Scan for the cell matching the given text and deliver its (X, Y) coordinate at center. 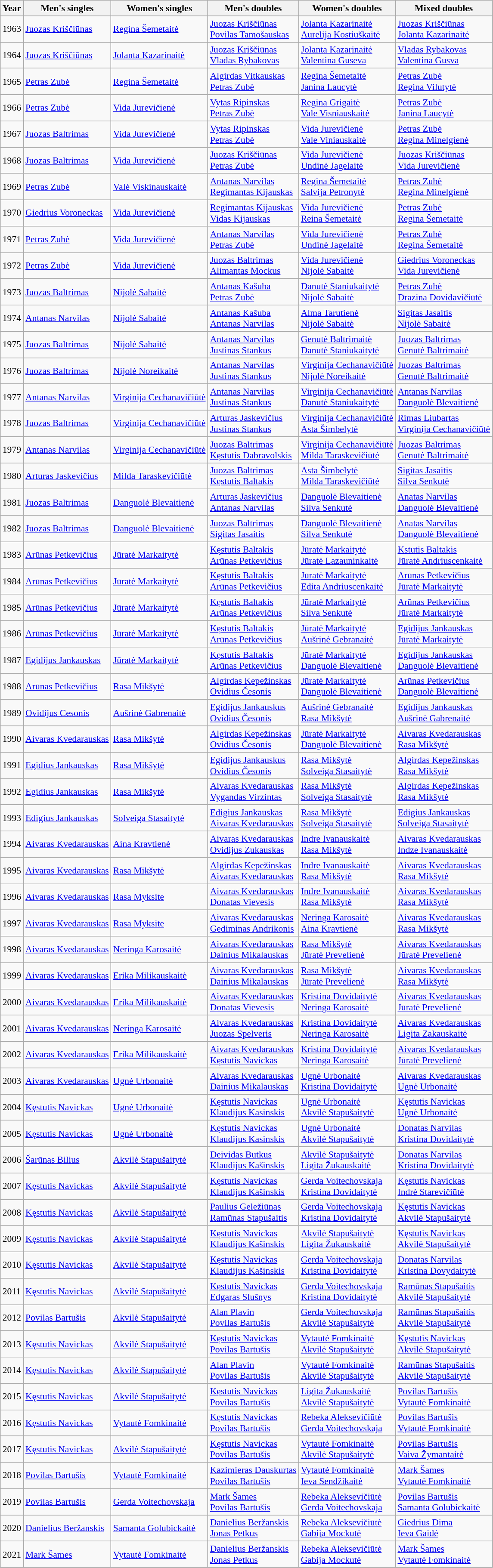
Petras ZubėJanina Laucytė (443, 108)
Vida JurevičienėVale Viniauskaitė (347, 134)
2010 (12, 1265)
Egidijus JankauskasJūratė Markaitytė (443, 634)
Aivaras KvedarauskasIndze Ivanauskaitė (443, 844)
Juozas KriščiūnasVida Jurevičienė (443, 160)
Ligita ŽukauskaitėAkvilė Stapušaitytė (347, 1397)
Juozas BaltrimasSigitas Jasaitis (253, 528)
Aivaras KvedarauskasKęstutis Navickas (253, 1055)
1981 (12, 503)
Sigitas JasaitisSilva Senkutė (443, 476)
Povilas BartušisSamanta Golubickaitė (443, 1502)
Regina GrigaitėVale Visniauskaitė (347, 108)
1965 (12, 82)
Alma TarutienėNijolė Sabaitė (347, 318)
Antanas KašubaAntanas Narvilas (253, 318)
1977 (12, 398)
1973 (12, 292)
Juozas KriščiūnasJolanta Kazarinaitė (443, 29)
Solveiga Stasaitytė (159, 818)
2004 (12, 1108)
Men's singles (67, 8)
Aivaras KvedarauskasGediminas Andrikonis (253, 923)
Edigius JankauskasAivaras Kvedarauskas (253, 818)
1964 (12, 55)
Regimantas KijauskasVidas Kijauskas (253, 213)
1985 (12, 608)
1998 (12, 949)
1999 (12, 976)
Arūnas PetkevičiusDanguolė Blevaitienė (443, 687)
Edigius Jankauskas (67, 818)
2006 (12, 1160)
2019 (12, 1502)
Kęstutis NavickasEdgaras Slušnys (253, 1292)
Juozas BaltrimasAlimantas Mockus (253, 266)
Antanas NarvilasPetras Zubė (253, 239)
2001 (12, 1028)
2017 (12, 1449)
Aivaras KvedarauskasLigita Zakauskaitė (443, 1028)
Mixed doubles (443, 8)
1983 (12, 555)
1972 (12, 266)
Kęstutis NavickasIndrė Starevičiūtė (443, 1186)
Virginija CechanavičiūtėDanutė Staniukaitytė (347, 398)
Valė Viskinauskaitė (159, 187)
2020 (12, 1528)
Vladas RybakovasValentina Gusva (443, 55)
2008 (12, 1213)
Jūratė MarkaitytėAušrinė Gebranaitė (347, 634)
1974 (12, 318)
1969 (12, 187)
Aivaras KvedarauskasJuozas Spelveris (253, 1028)
Genutė BaltrimaitėDanutė Staniukaitytė (347, 344)
Virginija CechanavičiūtėNijolė Noreikaitė (347, 371)
1990 (12, 739)
Petras ZubėDrazina Dovidavičiūtė (443, 292)
Rimas LiubartasVirginija Cechanavičiūtė (443, 423)
Men's doubles (253, 8)
2011 (12, 1292)
Women's singles (159, 8)
Kstutis BaltakisJūratė Andriuscenkaitė (443, 555)
Aivaras KvedarauskasUgnė Urbonaitė (443, 1081)
1996 (12, 897)
Mark ŠamesPovilas Bartušis (253, 1502)
2005 (12, 1133)
Neringa KarosaitėAina Kravtienė (347, 923)
2015 (12, 1397)
Vida JurevičienėNijolė Sabaitė (347, 266)
Sigitas JasaitisNijolė Sabaitė (443, 318)
Edigius JankauskasSolveiga Stasaitytė (443, 818)
Samanta Golubickaitė (159, 1528)
Virginija CechanavičiūtėAsta Šimbelytė (347, 423)
1970 (12, 213)
1994 (12, 844)
Aina Kravtienė (159, 844)
Aivaras KvedarauskasOvidijus Zukauskas (253, 844)
1984 (12, 581)
1971 (12, 239)
Arturas JaskevičiusAntanas Narvilas (253, 503)
1997 (12, 923)
Vytautė FomkinaitėIeva Sendžikaitė (347, 1476)
Algirdas VitkauskasPetras Zubė (253, 82)
1993 (12, 818)
Jolanta KazarinaitėAurelija Kostiuškaitė (347, 29)
Regina ŠemetaitėSalvija Petronytė (347, 187)
Juozas KriščiūnasPovilas Tamošauskas (253, 29)
2012 (12, 1318)
1992 (12, 792)
Egidijus JankauskasAušrinė Gabrenaitė (443, 713)
1979 (12, 450)
Danielius Beržanskis (67, 1528)
Egidijus Jankauskas (67, 660)
Ovidijus Cesonis (67, 713)
2021 (12, 1554)
Juozas KriščiūnasVladas Rybakovas (253, 55)
Regina ŠemetaitėJanina Laucytė (347, 82)
Jūratė MarkaitytėEdita Andriuscenkaitė (347, 581)
Arturas Jaskevičius (67, 476)
1989 (12, 713)
1976 (12, 371)
Year (12, 8)
Kęstutis NavickasUgnė Urbonaitė (443, 1108)
Kazimieras DauskurtasPovilas Bartušis (253, 1476)
Deividas ButkusKlaudijus Kašinskis (253, 1160)
1963 (12, 29)
1991 (12, 765)
1975 (12, 344)
Aušrinė Gabrenaitė (159, 713)
1995 (12, 871)
Gerda Voitechovskaja (159, 1502)
Egidijus JankauskasDanguolė Blevaitienė (443, 660)
Vida JurevičienėReina Šemetaitė (347, 213)
Gerda VoitechovskajaAkvilė Stapušaitytė (347, 1318)
2013 (12, 1344)
Jūratė MarkaitytėJūratė Lazauninkaitė (347, 555)
Jolanta KazarinaitėValentina Guseva (347, 55)
Milda Taraskevičiūtė (159, 476)
Paulius GeležiūnasRamūnas Stapušaitis (253, 1213)
Aivaras KvedarauskasVygandas Virzintas (253, 792)
Giedrius VoroneckasVida Jurevičienė (443, 266)
Giedrius Voroneckas (67, 213)
Šarūnas Bilius (67, 1160)
Petras ZubėRegina Vilutytė (443, 82)
1967 (12, 134)
Algirdas KepežinskasAivaras Kvedarauskas (253, 871)
Jūratė MarkaitytėSilva Senkutė (347, 608)
Nijolė Noreikaitė (159, 371)
Virginija CechanavičiūtėMilda Taraskevičiūtė (347, 450)
Juozas BaltrimasKęstutis Dabravolskis (253, 450)
Ugnė UrbonaitėKristina Dovidaitytė (347, 1081)
Mark Šames (67, 1554)
Asta ŠimbelytėMilda Taraskevičiūtė (347, 476)
Women's doubles (347, 8)
2018 (12, 1476)
1987 (12, 660)
Antanas NarvilasRegimantas Kijauskas (253, 187)
1968 (12, 160)
1986 (12, 634)
Antanas KašubaPetras Zubė (253, 292)
1980 (12, 476)
2002 (12, 1055)
1988 (12, 687)
2003 (12, 1081)
2016 (12, 1423)
Danutė StaniukaitytėNijolė Sabaitė (347, 292)
1978 (12, 423)
2009 (12, 1239)
Arturas JaskevičiusJustinas Stankus (253, 423)
Povilas BartušisVaiva Žymantaitė (443, 1449)
Aušrinė GebranaitėRasa Mikšytė (347, 713)
Juozas KriščiūnasPetras Zubė (253, 160)
2014 (12, 1370)
1982 (12, 528)
2000 (12, 1002)
Jolanta Kazarinaitė (159, 55)
Antanas NarvilasDanguolė Blevaitienė (443, 398)
2007 (12, 1186)
Juozas BaltrimasKęstutis Baltakis (253, 476)
Giedrius DimaIeva Gaidė (443, 1528)
1966 (12, 108)
Donatas NarvilasKristina Dovydaitytė (443, 1265)
